Locate the cell with the specified text and output its (X, Y) center coordinate. 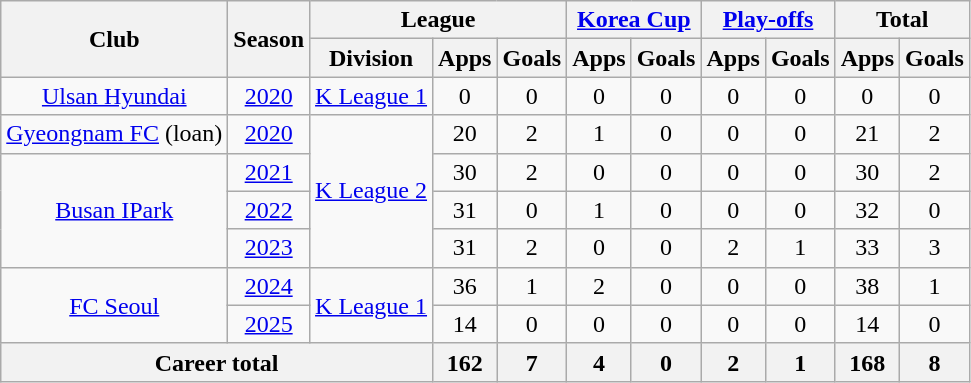
2025 (269, 324)
33 (867, 248)
Korea Cup (634, 20)
2023 (269, 248)
2024 (269, 286)
3 (935, 248)
21 (867, 134)
Gyeongnam FC (loan) (114, 134)
38 (867, 286)
2022 (269, 210)
Division (372, 58)
Busan IPark (114, 210)
7 (532, 362)
K League 2 (372, 191)
FC Seoul (114, 305)
32 (867, 210)
Career total (217, 362)
168 (867, 362)
2021 (269, 172)
Season (269, 39)
4 (599, 362)
20 (465, 134)
8 (935, 362)
36 (465, 286)
Ulsan Hyundai (114, 96)
Total (902, 20)
162 (465, 362)
Play-offs (768, 20)
League (438, 20)
Club (114, 39)
